Search for the cell housing the specified text and yield its [X, Y] center coordinate. 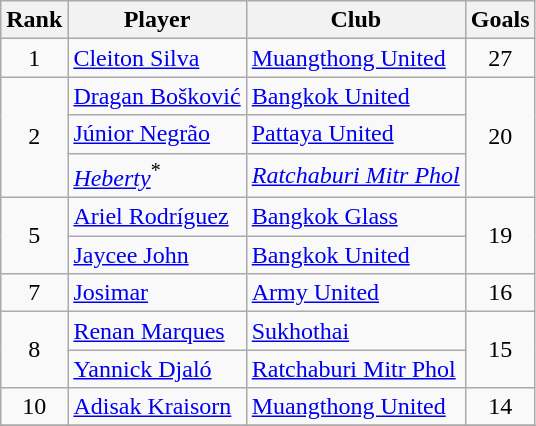
Club [356, 20]
Júnior Negrão [157, 134]
2 [34, 138]
Josimar [157, 293]
Adisak Kraisorn [157, 407]
15 [500, 350]
16 [500, 293]
27 [500, 58]
19 [500, 236]
Player [157, 20]
Sukhothai [356, 331]
Bangkok Glass [356, 217]
Dragan Bošković [157, 96]
Cleiton Silva [157, 58]
Heberty* [157, 176]
20 [500, 138]
Yannick Djaló [157, 369]
Goals [500, 20]
1 [34, 58]
Rank [34, 20]
7 [34, 293]
Ariel Rodríguez [157, 217]
14 [500, 407]
Pattaya United [356, 134]
Army United [356, 293]
Jaycee John [157, 255]
8 [34, 350]
10 [34, 407]
5 [34, 236]
Renan Marques [157, 331]
